Scan for the cell matching the given text and deliver its [X, Y] coordinate at center. 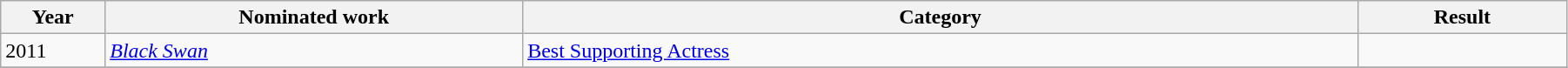
Category [941, 17]
Black Swan [314, 51]
Year [53, 17]
Best Supporting Actress [941, 51]
2011 [53, 51]
Nominated work [314, 17]
Result [1462, 17]
